Return the (X, Y) coordinate for the center point of the cell that contains the specified text.  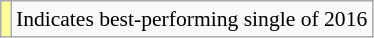
Indicates best-performing single of 2016 (192, 19)
